Find where the given text appears and provide that cell's center as [x, y] coordinate. 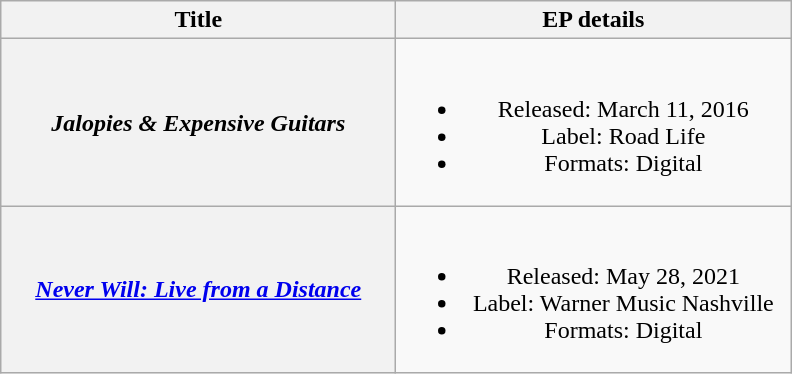
Never Will: Live from a Distance [198, 290]
Jalopies & Expensive Guitars [198, 122]
Released: March 11, 2016Label: Road LifeFormats: Digital [594, 122]
Title [198, 20]
Released: May 28, 2021Label: Warner Music NashvilleFormats: Digital [594, 290]
EP details [594, 20]
